Identify which cell holds the provided text, then report its [x, y] central coordinate. 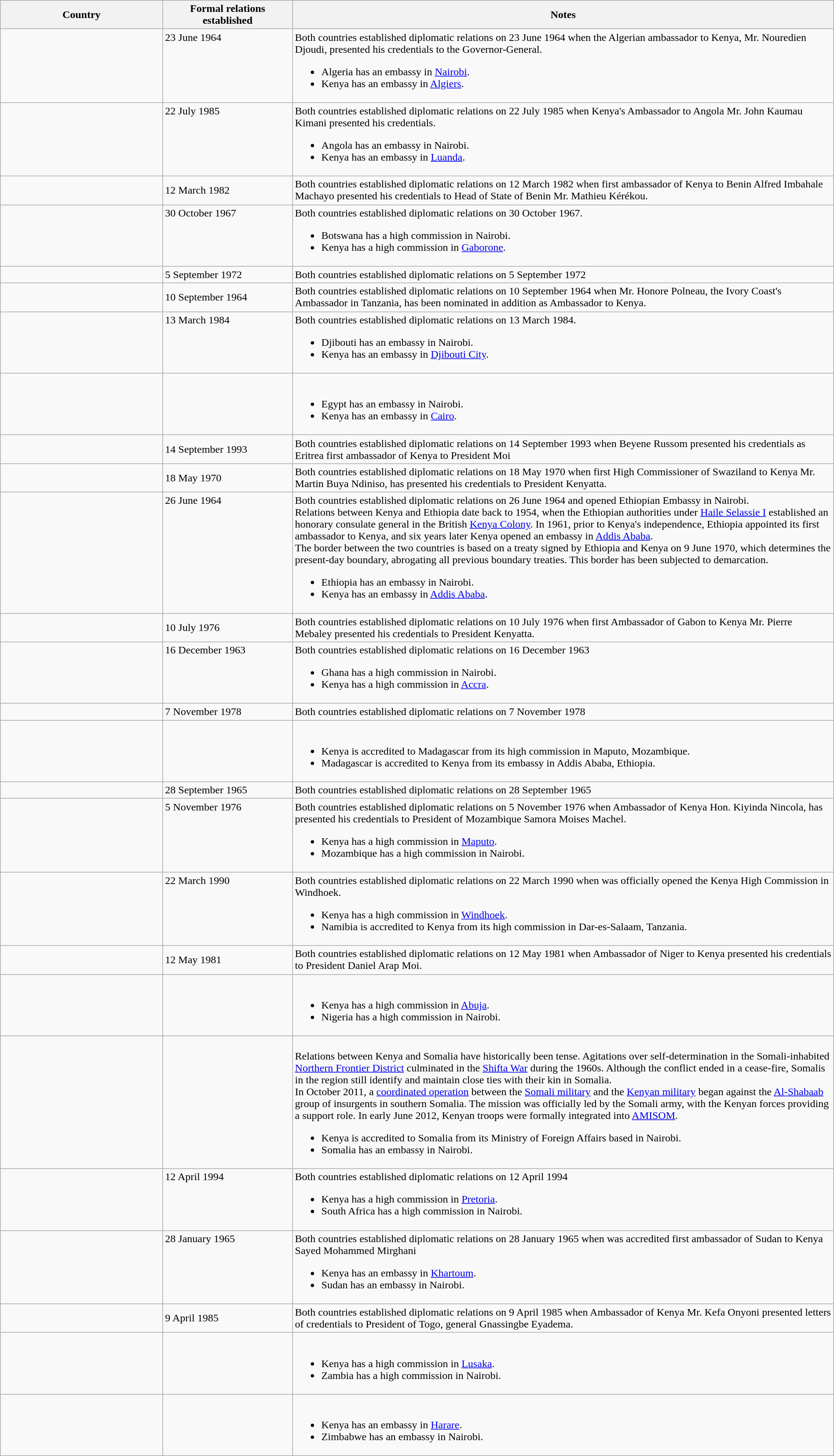
Egypt has an embassy in Nairobi.Kenya has an embassy in Cairo. [563, 404]
Formal relations established [228, 15]
Both countries established diplomatic relations on 16 December 1963Ghana has a high commission in Nairobi.Kenya has a high commission in Accra. [563, 673]
9 April 1985 [228, 1318]
22 July 1985 [228, 139]
16 December 1963 [228, 673]
26 June 1964 [228, 553]
12 April 1994 [228, 1199]
Both countries established diplomatic relations on 7 November 1978 [563, 712]
18 May 1970 [228, 478]
Both countries established diplomatic relations on 13 March 1984.Djibouti has an embassy in Nairobi.Kenya has an embassy in Djibouti City. [563, 342]
28 January 1965 [228, 1267]
Kenya has an embassy in Harare.Zimbabwe has an embassy in Nairobi. [563, 1425]
Country [82, 15]
12 May 1981 [228, 960]
10 July 1976 [228, 627]
Kenya has a high commission in Lusaka.Zambia has a high commission in Nairobi. [563, 1363]
Both countries established diplomatic relations on 30 October 1967.Botswana has a high commission in Nairobi.Kenya has a high commission in Gaborone. [563, 235]
Both countries established diplomatic relations on 28 September 1965 [563, 790]
23 June 1964 [228, 66]
Kenya has a high commission in Abuja.Nigeria has a high commission in Nairobi. [563, 1005]
13 March 1984 [228, 342]
7 November 1978 [228, 712]
30 October 1967 [228, 235]
Both countries established diplomatic relations on 5 September 1972 [563, 275]
22 March 1990 [228, 909]
10 September 1964 [228, 297]
5 November 1976 [228, 835]
5 September 1972 [228, 275]
28 September 1965 [228, 790]
14 September 1993 [228, 449]
12 March 1982 [228, 190]
Notes [563, 15]
